Capture the cell that displays the provided text and extract its [X, Y] central coordinate. 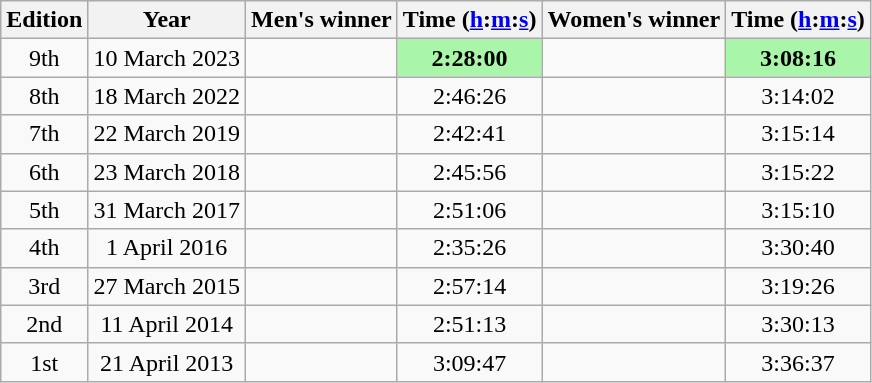
22 March 2019 [167, 134]
2:51:06 [470, 210]
2:46:26 [470, 96]
3:15:14 [798, 134]
Men's winner [322, 20]
2:51:13 [470, 324]
2:45:56 [470, 172]
2nd [44, 324]
7th [44, 134]
Women's winner [634, 20]
31 March 2017 [167, 210]
9th [44, 58]
5th [44, 210]
11 April 2014 [167, 324]
1st [44, 362]
2:57:14 [470, 286]
23 March 2018 [167, 172]
3:30:13 [798, 324]
4th [44, 248]
3:15:22 [798, 172]
3:14:02 [798, 96]
18 March 2022 [167, 96]
8th [44, 96]
3:08:16 [798, 58]
2:35:26 [470, 248]
27 March 2015 [167, 286]
3rd [44, 286]
6th [44, 172]
21 April 2013 [167, 362]
3:15:10 [798, 210]
2:28:00 [470, 58]
3:30:40 [798, 248]
Year [167, 20]
3:36:37 [798, 362]
3:09:47 [470, 362]
2:42:41 [470, 134]
10 March 2023 [167, 58]
Edition [44, 20]
1 April 2016 [167, 248]
3:19:26 [798, 286]
